Find where the given text appears and provide that cell's center as [x, y] coordinate. 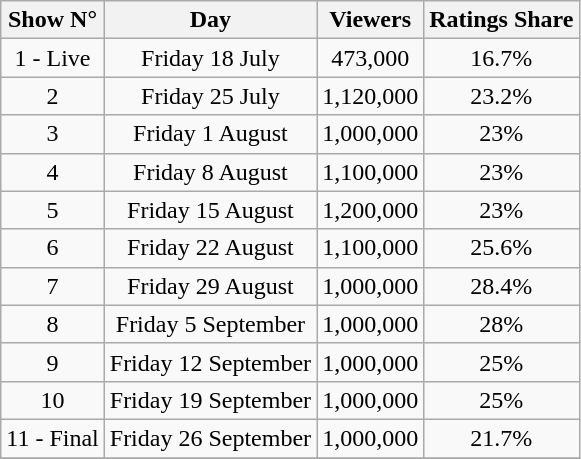
28% [502, 324]
16.7% [502, 58]
21.7% [502, 438]
Friday 8 August [210, 172]
6 [53, 248]
473,000 [370, 58]
Viewers [370, 20]
Friday 1 August [210, 134]
Friday 19 September [210, 400]
Friday 29 August [210, 286]
9 [53, 362]
3 [53, 134]
1,120,000 [370, 96]
Friday 26 September [210, 438]
11 - Final [53, 438]
1 - Live [53, 58]
Friday 5 September [210, 324]
Friday 18 July [210, 58]
8 [53, 324]
5 [53, 210]
Friday 15 August [210, 210]
10 [53, 400]
Friday 25 July [210, 96]
25.6% [502, 248]
Day [210, 20]
Ratings Share [502, 20]
2 [53, 96]
1,200,000 [370, 210]
Friday 22 August [210, 248]
4 [53, 172]
Friday 12 September [210, 362]
Show N° [53, 20]
28.4% [502, 286]
7 [53, 286]
23.2% [502, 96]
